Output the [x, y] coordinate of the center of the cell containing the given text.  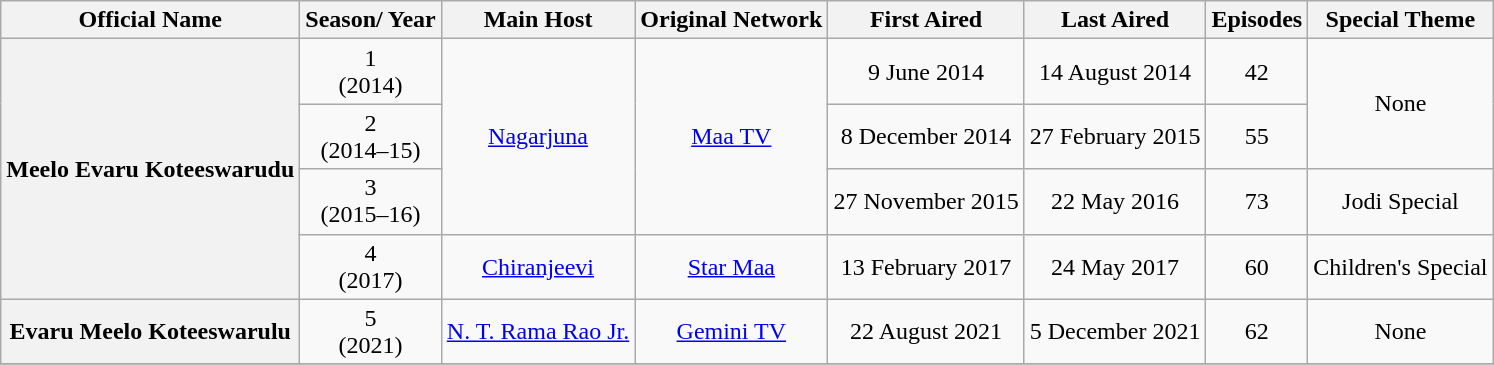
73 [1257, 202]
Maa TV [732, 136]
22 August 2021 [926, 332]
Star Maa [732, 266]
1(2014) [371, 72]
Nagarjuna [538, 136]
4(2017) [371, 266]
Main Host [538, 20]
24 May 2017 [1115, 266]
14 August 2014 [1115, 72]
60 [1257, 266]
27 February 2015 [1115, 136]
Children's Special [1400, 266]
9 June 2014 [926, 72]
27 November 2015 [926, 202]
Chiranjeevi [538, 266]
5(2021) [371, 332]
Original Network [732, 20]
Last Aired [1115, 20]
55 [1257, 136]
8 December 2014 [926, 136]
Meelo Evaru Koteeswarudu [150, 169]
Season/ Year [371, 20]
Gemini TV [732, 332]
N. T. Rama Rao Jr. [538, 332]
Episodes [1257, 20]
Official Name [150, 20]
2(2014–15) [371, 136]
3(2015–16) [371, 202]
13 February 2017 [926, 266]
First Aired [926, 20]
Special Theme [1400, 20]
Evaru Meelo Koteeswarulu [150, 332]
5 December 2021 [1115, 332]
62 [1257, 332]
22 May 2016 [1115, 202]
42 [1257, 72]
Jodi Special [1400, 202]
